Determine the [X, Y] coordinate at the center of the cell enclosing the given text.  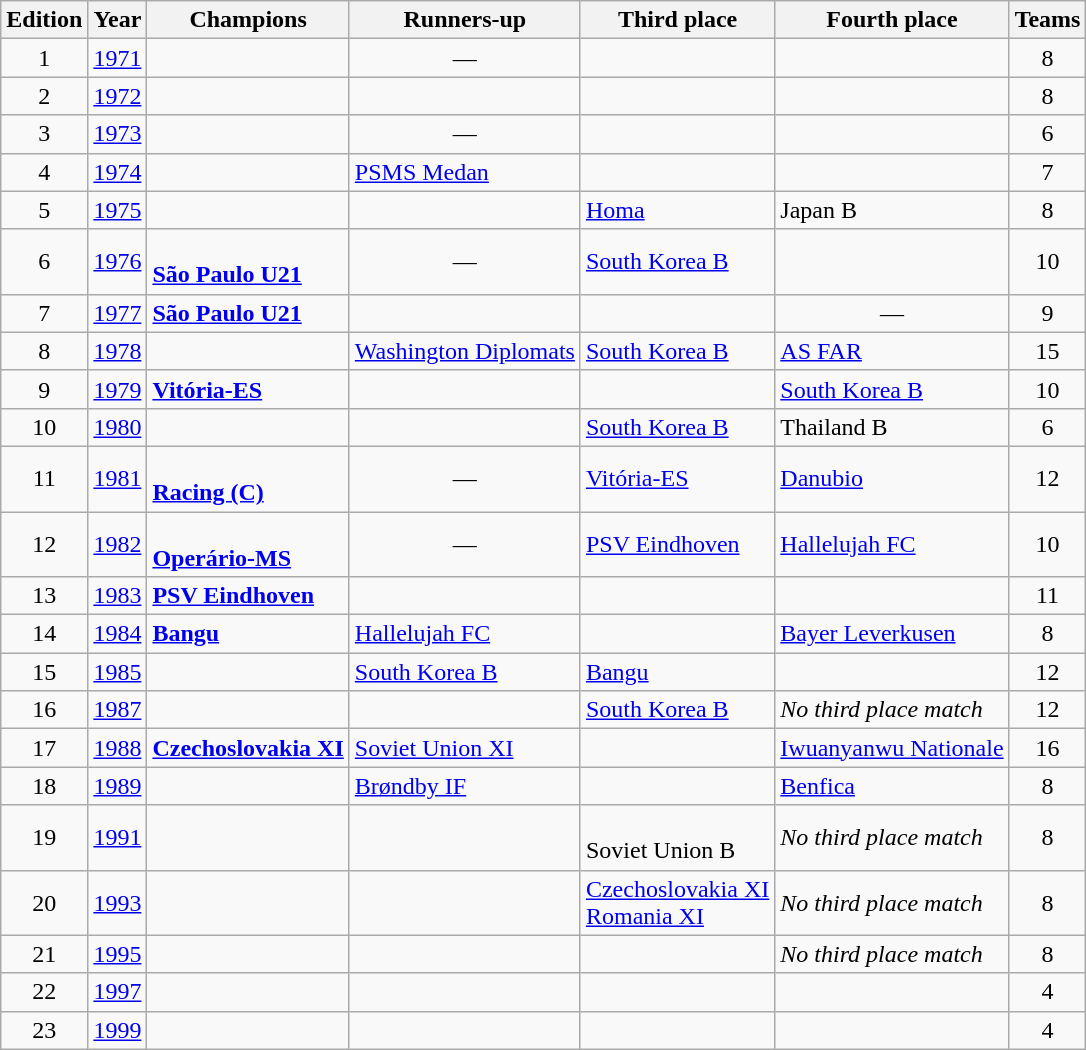
Soviet Union XI [464, 748]
Runners-up [464, 20]
Japan B [892, 210]
18 [44, 786]
1976 [118, 262]
22 [44, 992]
1 [44, 58]
AS FAR [892, 351]
3 [44, 134]
1983 [118, 596]
1987 [118, 710]
Champions [248, 20]
Fourth place [892, 20]
1984 [118, 634]
5 [44, 210]
Operário-MS [248, 544]
Danubio [892, 478]
Soviet Union B [677, 838]
Czechoslovakia XI Romania XI [677, 902]
Racing (C) [248, 478]
21 [44, 954]
1981 [118, 478]
Brøndby IF [464, 786]
1999 [118, 1030]
1995 [118, 954]
23 [44, 1030]
Bayer Leverkusen [892, 634]
1982 [118, 544]
1977 [118, 313]
1975 [118, 210]
2 [44, 96]
1978 [118, 351]
Third place [677, 20]
Thailand B [892, 427]
1974 [118, 172]
1988 [118, 748]
Edition [44, 20]
1997 [118, 992]
17 [44, 748]
1973 [118, 134]
1989 [118, 786]
Washington Diplomats [464, 351]
20 [44, 902]
Homa [677, 210]
Benfica [892, 786]
PSMS Medan [464, 172]
19 [44, 838]
Teams [1048, 20]
1971 [118, 58]
1972 [118, 96]
1980 [118, 427]
1993 [118, 902]
Czechoslovakia XI [248, 748]
1985 [118, 672]
1979 [118, 389]
Year [118, 20]
Iwuanyanwu Nationale [892, 748]
13 [44, 596]
1991 [118, 838]
14 [44, 634]
